Detect which cell encompasses the target text, then output its [X, Y] center coordinate. 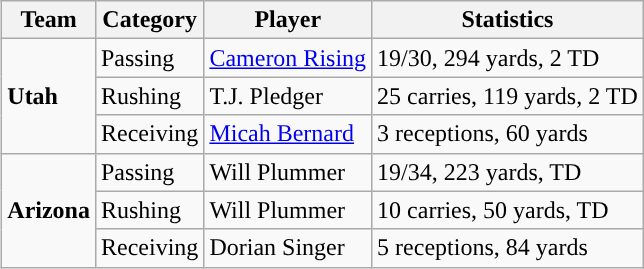
Cameron Rising [288, 58]
Statistics [508, 20]
Micah Bernard [288, 134]
5 receptions, 84 yards [508, 248]
Team [49, 20]
10 carries, 50 yards, TD [508, 210]
Dorian Singer [288, 248]
19/30, 294 yards, 2 TD [508, 58]
3 receptions, 60 yards [508, 134]
T.J. Pledger [288, 96]
25 carries, 119 yards, 2 TD [508, 96]
Category [149, 20]
Utah [49, 96]
19/34, 223 yards, TD [508, 172]
Player [288, 20]
Arizona [49, 210]
